For the text-containing cell, return its midpoint in [x, y] coordinate format. 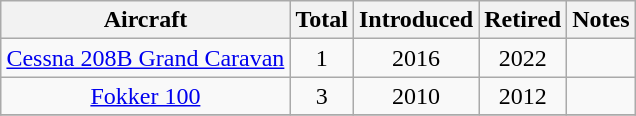
Total [322, 20]
2010 [416, 96]
3 [322, 96]
Aircraft [146, 20]
2016 [416, 58]
1 [322, 58]
Cessna 208B Grand Caravan [146, 58]
Introduced [416, 20]
Notes [601, 20]
Fokker 100 [146, 96]
2012 [523, 96]
2022 [523, 58]
Retired [523, 20]
